Output the [X, Y] coordinate of the center of the cell containing the given text.  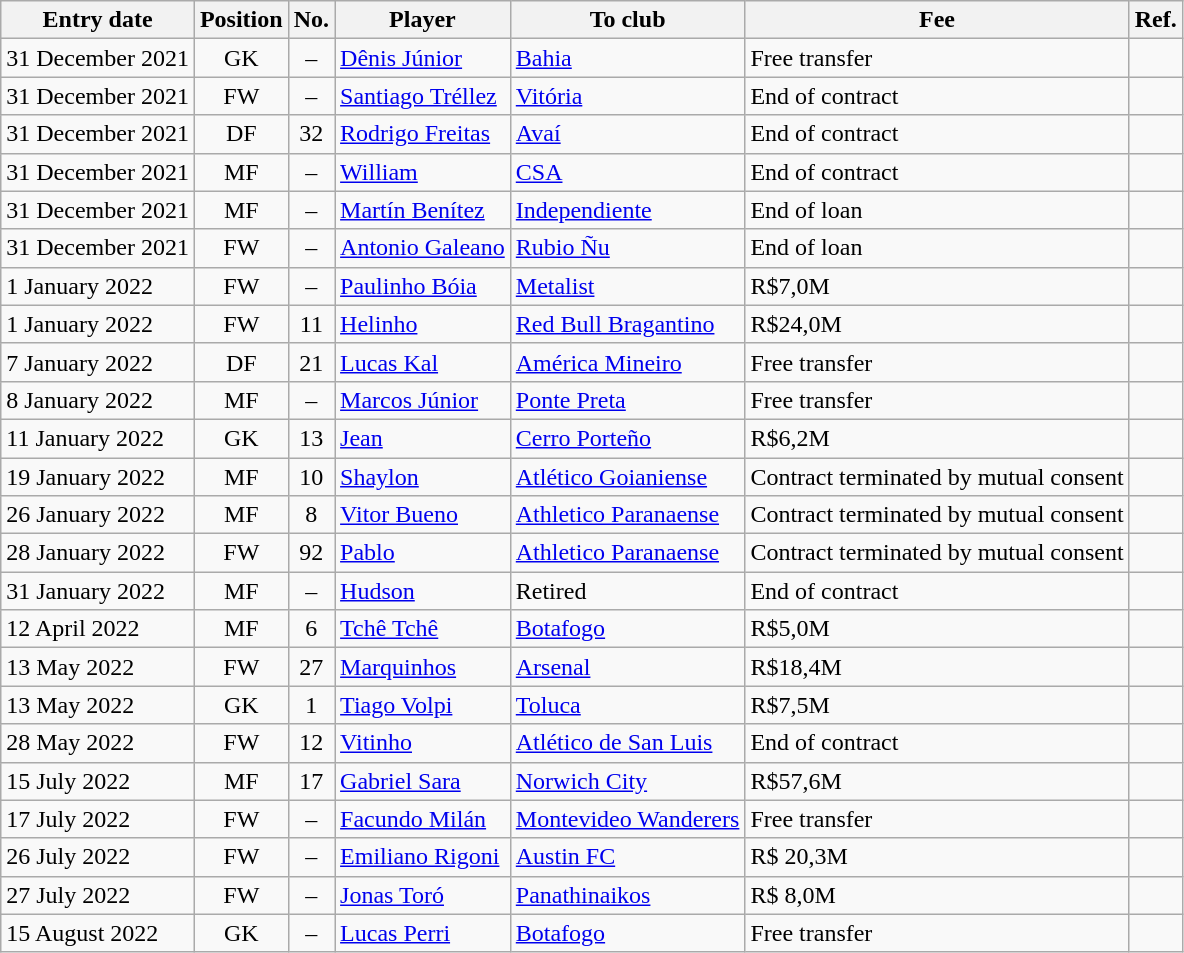
América Mineiro [628, 362]
Player [423, 20]
31 January 2022 [98, 591]
R$6,2M [937, 438]
26 January 2022 [98, 515]
Toluca [628, 705]
Hudson [423, 591]
Tchê Tchê [423, 629]
Martín Benítez [423, 210]
Paulinho Bóia [423, 286]
Vitória [628, 96]
CSA [628, 172]
Independiente [628, 210]
Lucas Perri [423, 933]
R$7,0M [937, 286]
1 [311, 705]
Red Bull Bragantino [628, 324]
To club [628, 20]
11 [311, 324]
Emiliano Rigoni [423, 857]
12 [311, 743]
17 July 2022 [98, 819]
Marcos Júnior [423, 400]
Metalist [628, 286]
R$7,5M [937, 705]
Atlético Goianiense [628, 477]
Fee [937, 20]
Dênis Júnior [423, 58]
Avaí [628, 134]
Antonio Galeano [423, 248]
R$ 8,0M [937, 895]
11 January 2022 [98, 438]
92 [311, 553]
R$18,4M [937, 667]
Atlético de San Luis [628, 743]
Jean [423, 438]
Jonas Toró [423, 895]
12 April 2022 [98, 629]
Marquinhos [423, 667]
R$ 20,3M [937, 857]
Norwich City [628, 781]
27 July 2022 [98, 895]
Austin FC [628, 857]
32 [311, 134]
Shaylon [423, 477]
Ref. [1156, 20]
William [423, 172]
28 January 2022 [98, 553]
Bahia [628, 58]
No. [311, 20]
Ponte Preta [628, 400]
Facundo Milán [423, 819]
R$57,6M [937, 781]
Entry date [98, 20]
7 January 2022 [98, 362]
13 [311, 438]
Vitor Bueno [423, 515]
8 [311, 515]
6 [311, 629]
Rubio Ñu [628, 248]
Helinho [423, 324]
10 [311, 477]
R$5,0M [937, 629]
21 [311, 362]
15 August 2022 [98, 933]
19 January 2022 [98, 477]
Tiago Volpi [423, 705]
Gabriel Sara [423, 781]
Panathinaikos [628, 895]
Cerro Porteño [628, 438]
Montevideo Wanderers [628, 819]
Santiago Tréllez [423, 96]
Arsenal [628, 667]
8 January 2022 [98, 400]
Pablo [423, 553]
Retired [628, 591]
Position [241, 20]
26 July 2022 [98, 857]
Vitinho [423, 743]
Lucas Kal [423, 362]
R$24,0M [937, 324]
Rodrigo Freitas [423, 134]
28 May 2022 [98, 743]
15 July 2022 [98, 781]
17 [311, 781]
27 [311, 667]
